From the cell containing the given text, extract its center point as (X, Y) coordinate. 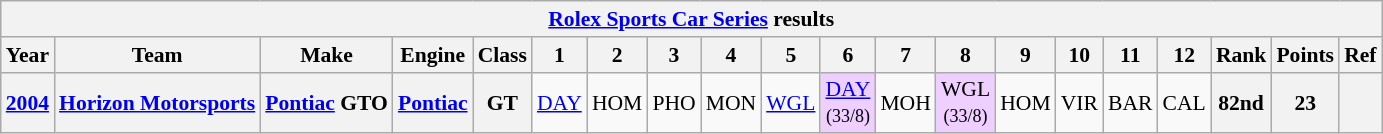
2 (618, 55)
Rolex Sports Car Series results (692, 19)
DAY(33/8) (848, 102)
82nd (1242, 102)
Team (157, 55)
5 (790, 55)
1 (560, 55)
DAY (560, 102)
Horizon Motorsports (157, 102)
9 (1026, 55)
Engine (433, 55)
CAL (1184, 102)
Pontiac GTO (326, 102)
7 (906, 55)
3 (674, 55)
2004 (28, 102)
12 (1184, 55)
Ref (1360, 55)
10 (1080, 55)
GT (502, 102)
MON (732, 102)
BAR (1130, 102)
Class (502, 55)
WGL (790, 102)
11 (1130, 55)
PHO (674, 102)
Year (28, 55)
23 (1305, 102)
6 (848, 55)
VIR (1080, 102)
MOH (906, 102)
Pontiac (433, 102)
WGL(33/8) (966, 102)
Rank (1242, 55)
4 (732, 55)
Make (326, 55)
8 (966, 55)
Points (1305, 55)
